Find where the given text appears and provide that cell's center as (x, y) coordinate. 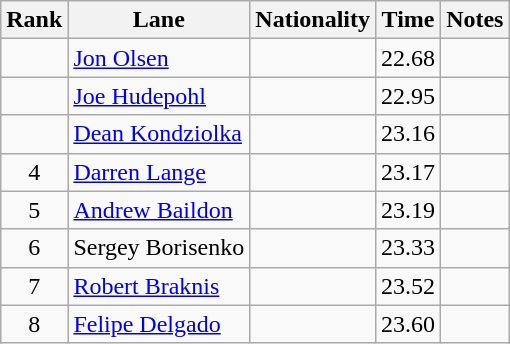
Time (408, 20)
Sergey Borisenko (159, 248)
Lane (159, 20)
23.33 (408, 248)
22.68 (408, 58)
Felipe Delgado (159, 324)
Rank (34, 20)
23.16 (408, 134)
Dean Kondziolka (159, 134)
8 (34, 324)
Notes (475, 20)
Darren Lange (159, 172)
Jon Olsen (159, 58)
5 (34, 210)
6 (34, 248)
23.52 (408, 286)
23.60 (408, 324)
Nationality (313, 20)
23.19 (408, 210)
Robert Braknis (159, 286)
4 (34, 172)
22.95 (408, 96)
23.17 (408, 172)
Andrew Baildon (159, 210)
Joe Hudepohl (159, 96)
7 (34, 286)
